Determine the [X, Y] coordinate at the center of the cell enclosing the given text.  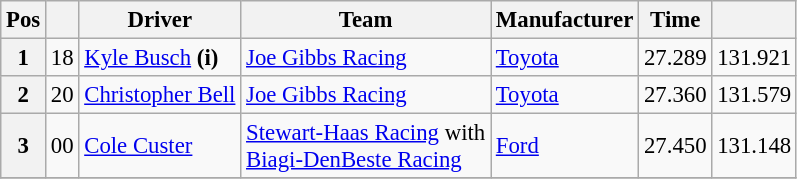
Manufacturer [564, 20]
Ford [564, 146]
18 [62, 58]
Driver [160, 20]
00 [62, 146]
131.921 [754, 58]
Christopher Bell [160, 95]
Team [366, 20]
131.148 [754, 146]
131.579 [754, 95]
Time [676, 20]
2 [24, 95]
Pos [24, 20]
27.450 [676, 146]
27.289 [676, 58]
20 [62, 95]
3 [24, 146]
Stewart-Haas Racing with Biagi-DenBeste Racing [366, 146]
27.360 [676, 95]
Kyle Busch (i) [160, 58]
1 [24, 58]
Cole Custer [160, 146]
